Scan for the cell matching the given text and deliver its [x, y] coordinate at center. 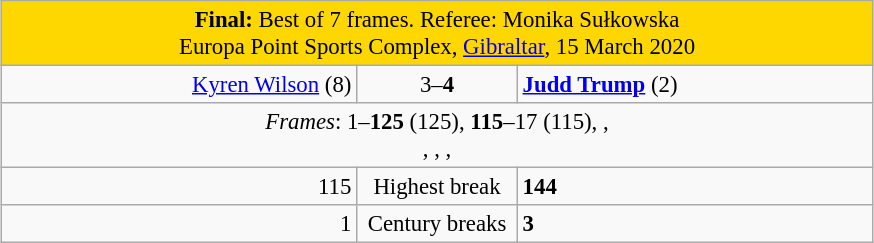
Kyren Wilson (8) [179, 85]
3 [695, 224]
115 [179, 187]
Final: Best of 7 frames. Referee: Monika SułkowskaEuropa Point Sports Complex, Gibraltar, 15 March 2020 [437, 34]
Highest break [438, 187]
1 [179, 224]
Judd Trump (2) [695, 85]
144 [695, 187]
3–4 [438, 85]
Frames: 1–125 (125), 115–17 (115), ,, , , [437, 136]
Century breaks [438, 224]
